Extract the (X, Y) coordinate from the center of the cell holding the provided text.  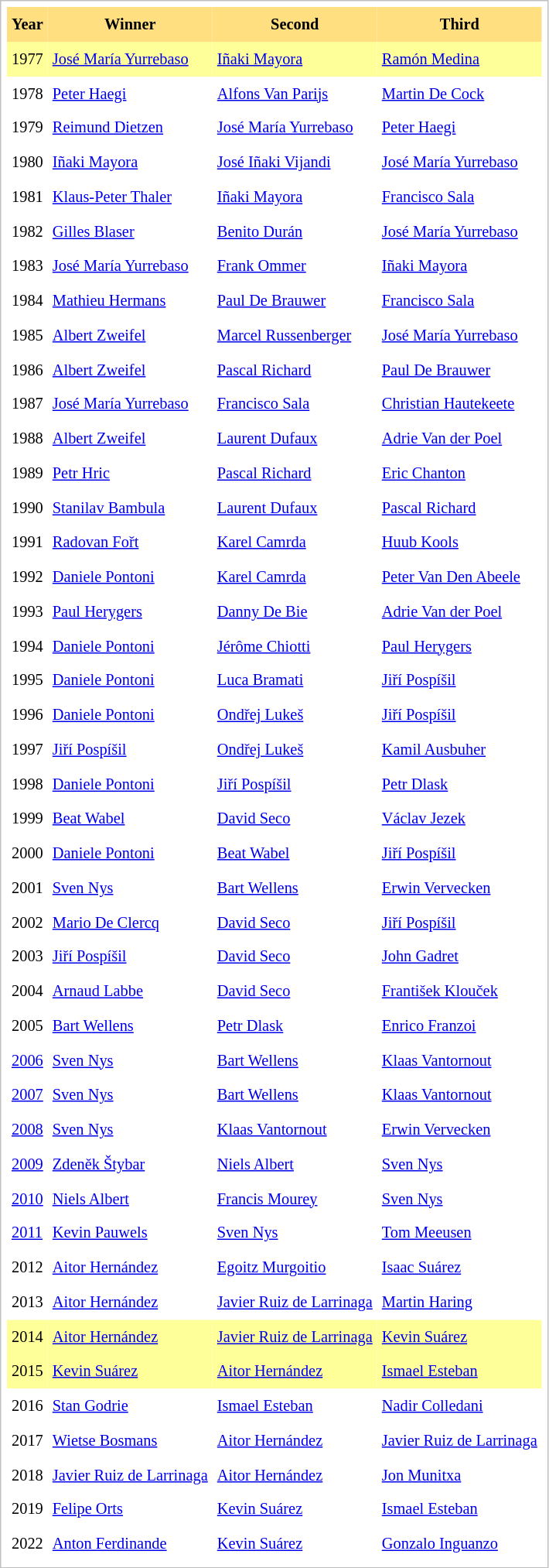
1981 (28, 197)
1997 (28, 749)
1977 (28, 59)
1982 (28, 232)
1998 (28, 785)
Ramón Medina (459, 59)
2007 (28, 1094)
Gonzalo Inguanzo (459, 1543)
Eric Chanton (459, 474)
1990 (28, 508)
2008 (28, 1130)
1996 (28, 715)
Alfons Van Parijs (295, 93)
John Gadret (459, 957)
Stan Godrie (130, 1405)
František Klouček (459, 991)
2018 (28, 1475)
2011 (28, 1234)
1984 (28, 300)
Second (295, 25)
Martin Haring (459, 1302)
1985 (28, 336)
Arnaud Labbe (130, 991)
Petr Hric (130, 474)
2019 (28, 1509)
Kamil Ausbuher (459, 749)
Anton Ferdinande (130, 1543)
Isaac Suárez (459, 1268)
1980 (28, 163)
Danny De Bie (295, 611)
1978 (28, 93)
Huub Kools (459, 542)
2015 (28, 1371)
Mathieu Hermans (130, 300)
2004 (28, 991)
2010 (28, 1198)
Third (459, 25)
2006 (28, 1060)
1988 (28, 438)
2002 (28, 923)
Year (28, 25)
Klaus-Peter Thaler (130, 197)
Winner (130, 25)
Gilles Blaser (130, 232)
1994 (28, 645)
2001 (28, 888)
2016 (28, 1405)
2017 (28, 1441)
Radovan Fořt (130, 542)
Benito Durán (295, 232)
Václav Jezek (459, 819)
2000 (28, 853)
1991 (28, 542)
2003 (28, 957)
Jérôme Chiotti (295, 645)
1987 (28, 404)
Mario De Clercq (130, 923)
Christian Hautekeete (459, 404)
1993 (28, 611)
Peter Van Den Abeele (459, 577)
Frank Ommer (295, 266)
2005 (28, 1026)
2012 (28, 1268)
Egoitz Murgoitio (295, 1268)
1979 (28, 128)
1992 (28, 577)
2013 (28, 1302)
2014 (28, 1337)
Marcel Russenberger (295, 336)
Jon Munitxa (459, 1475)
José Iñaki Vijandi (295, 163)
1983 (28, 266)
Wietse Bosmans (130, 1441)
1989 (28, 474)
2022 (28, 1543)
Francis Mourey (295, 1198)
Tom Meeusen (459, 1234)
1999 (28, 819)
Zdeněk Štybar (130, 1164)
1986 (28, 370)
1995 (28, 681)
Reimund Dietzen (130, 128)
Kevin Pauwels (130, 1234)
Martin De Cock (459, 93)
Enrico Franzoi (459, 1026)
Luca Bramati (295, 681)
2009 (28, 1164)
Stanilav Bambula (130, 508)
Felipe Orts (130, 1509)
Nadir Colledani (459, 1405)
